Determine the (X, Y) coordinate at the center of the cell enclosing the given text.  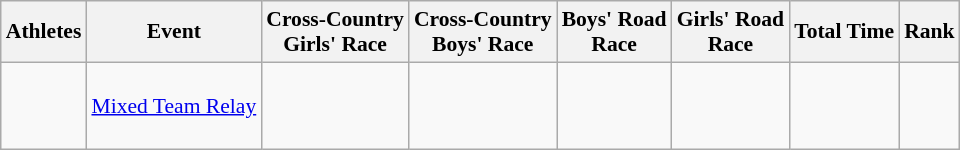
Athletes (44, 32)
Girls' RoadRace (730, 32)
Rank (930, 32)
Cross-CountryBoys' Race (483, 32)
Cross-CountryGirls' Race (335, 32)
Total Time (844, 32)
Event (174, 32)
Boys' RoadRace (614, 32)
Mixed Team Relay (174, 106)
